Return the [X, Y] coordinate for the center point of the cell that contains the specified text.  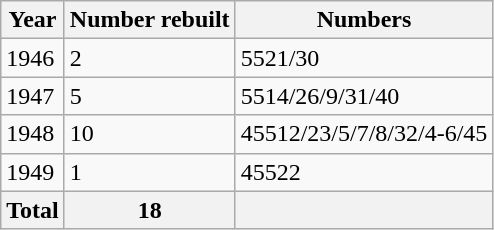
18 [150, 210]
Number rebuilt [150, 20]
Year [33, 20]
5 [150, 96]
1948 [33, 134]
Numbers [364, 20]
10 [150, 134]
45512/23/5/7/8/32/4-6/45 [364, 134]
1947 [33, 96]
5521/30 [364, 58]
5514/26/9/31/40 [364, 96]
45522 [364, 172]
1949 [33, 172]
2 [150, 58]
Total [33, 210]
1946 [33, 58]
1 [150, 172]
